Return the (X, Y) coordinate for the center point of the cell that contains the specified text.  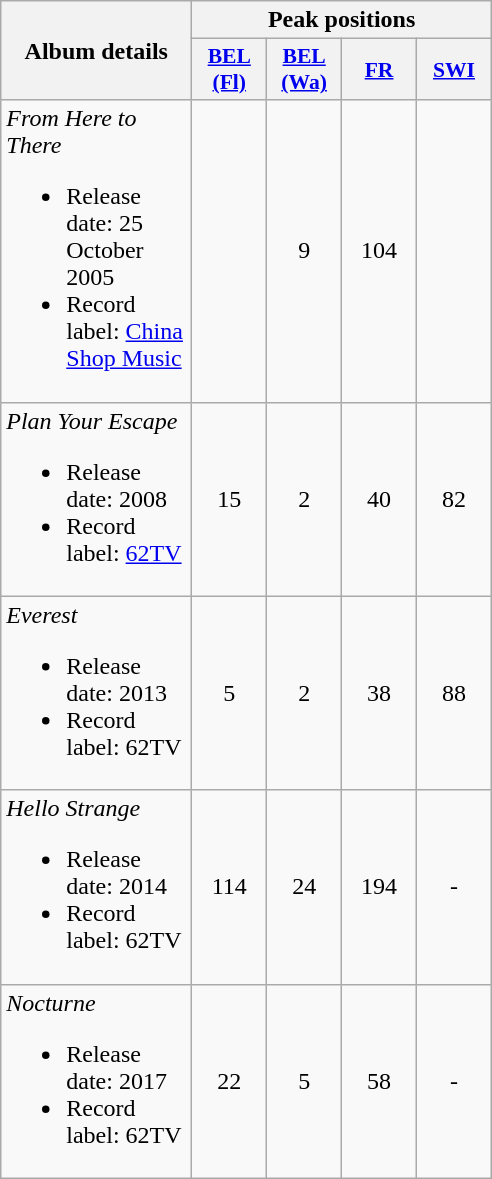
NocturneRelease date: 2017Record label: 62TV (96, 1081)
From Here to ThereRelease date: 25 October 2005Record label: China Shop Music (96, 251)
EverestRelease date: 2013Record label: 62TV (96, 693)
Hello StrangeRelease date: 2014Record label: 62TV (96, 887)
104 (380, 251)
22 (230, 1081)
FR (380, 70)
82 (454, 499)
24 (304, 887)
40 (380, 499)
114 (230, 887)
58 (380, 1081)
Album details (96, 50)
Plan Your EscapeRelease date: 2008Record label: 62TV (96, 499)
15 (230, 499)
SWI (454, 70)
88 (454, 693)
38 (380, 693)
BEL (Wa) (304, 70)
9 (304, 251)
BEL (Fl) (230, 70)
Peak positions (342, 20)
194 (380, 887)
